Identify which cell holds the provided text, then report its [x, y] central coordinate. 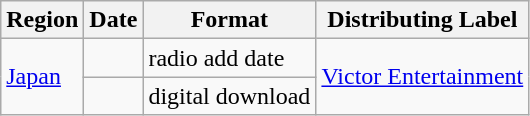
Distributing Label [422, 20]
Date [114, 20]
radio add date [230, 58]
Victor Entertainment [422, 77]
Region [42, 20]
Format [230, 20]
digital download [230, 96]
Japan [42, 77]
